Provide the (X, Y) coordinate of the cell's center where the given text is located.  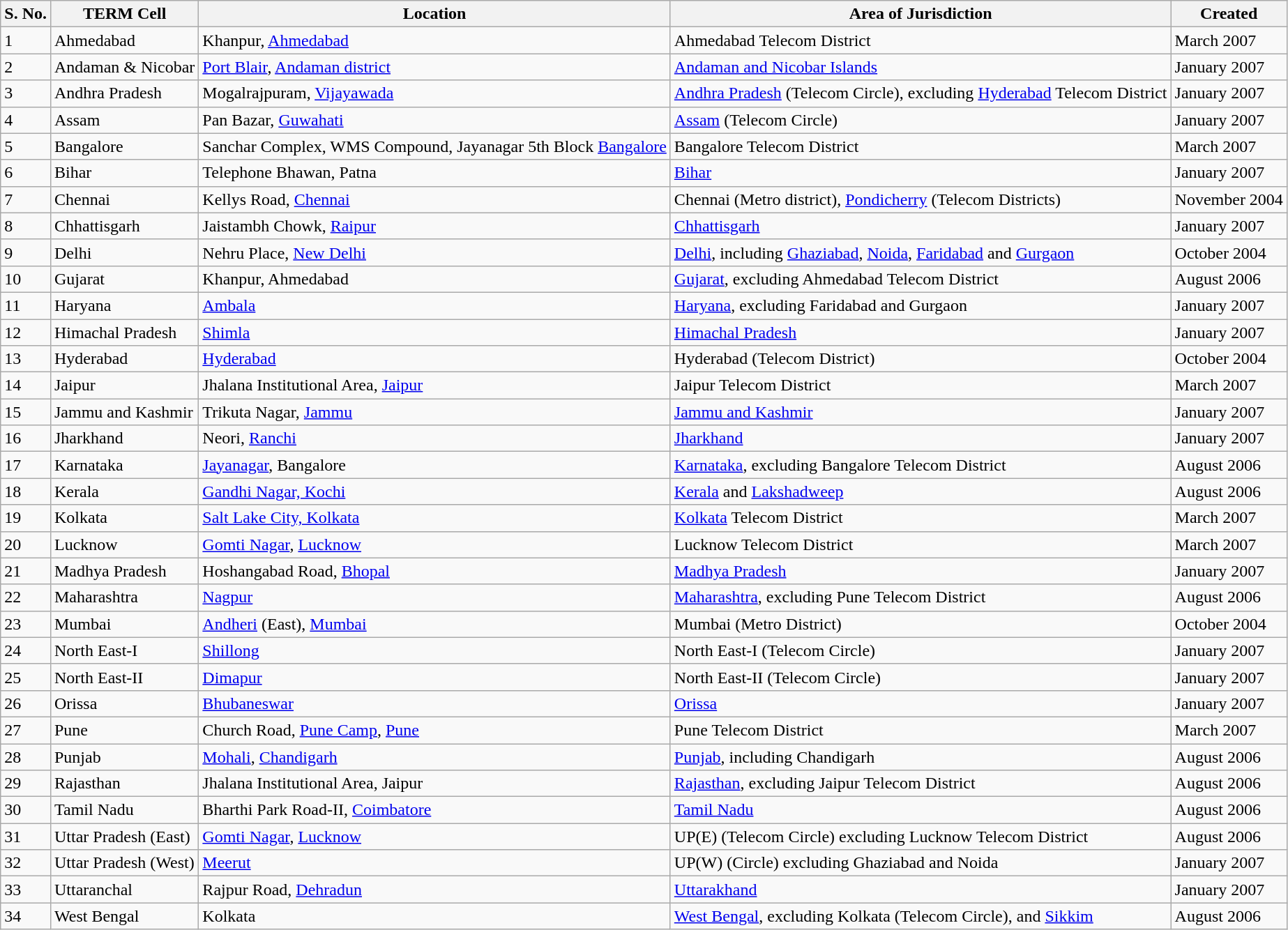
Rajasthan (124, 784)
Chennai (124, 199)
27 (26, 730)
13 (26, 359)
Meerut (434, 863)
7 (26, 199)
Mohali, Chandigarh (434, 756)
Church Road, Pune Camp, Pune (434, 730)
West Bengal, excluding Kolkata (Telecom Circle), and Sikkim (920, 916)
2 (26, 67)
November 2004 (1229, 199)
Jaipur Telecom District (920, 386)
14 (26, 386)
Ahmedabad Telecom District (920, 40)
25 (26, 677)
Hyderabad (Telecom District) (920, 359)
Karnataka, excluding Bangalore Telecom District (920, 465)
Gandhi Nagar, Kochi (434, 491)
Delhi (124, 252)
Hoshangabad Road, Bhopal (434, 571)
Bhubaneswar (434, 703)
West Bengal (124, 916)
Rajpur Road, Dehradun (434, 890)
Kellys Road, Chennai (434, 199)
4 (26, 120)
Dimapur (434, 677)
Punjab (124, 756)
Andhra Pradesh (Telecom Circle), excluding Hyderabad Telecom District (920, 93)
Uttarakhand (920, 890)
11 (26, 305)
26 (26, 703)
Shillong (434, 650)
Pune Telecom District (920, 730)
Kerala (124, 491)
32 (26, 863)
Maharashtra, excluding Pune Telecom District (920, 597)
5 (26, 146)
23 (26, 624)
North East-I (124, 650)
Andaman and Nicobar Islands (920, 67)
Lucknow Telecom District (920, 544)
Pune (124, 730)
10 (26, 279)
Telephone Bhawan, Patna (434, 173)
Bangalore (124, 146)
17 (26, 465)
North East-I (Telecom Circle) (920, 650)
Shimla (434, 333)
Karnataka (124, 465)
Bangalore Telecom District (920, 146)
UP(E) (Telecom Circle) excluding Lucknow Telecom District (920, 837)
Kerala and Lakshadweep (920, 491)
19 (26, 518)
Location (434, 14)
Trikuta Nagar, Jammu (434, 412)
Chennai (Metro district), Pondicherry (Telecom Districts) (920, 199)
Nehru Place, New Delhi (434, 252)
Bharthi Park Road-II, Coimbatore (434, 810)
30 (26, 810)
21 (26, 571)
15 (26, 412)
Maharashtra (124, 597)
8 (26, 226)
Haryana (124, 305)
Nagpur (434, 597)
Salt Lake City, Kolkata (434, 518)
3 (26, 93)
Neori, Ranchi (434, 439)
Rajasthan, excluding Jaipur Telecom District (920, 784)
Lucknow (124, 544)
6 (26, 173)
Jayanagar, Bangalore (434, 465)
31 (26, 837)
Mogalrajpuram, Vijayawada (434, 93)
Gujarat, excluding Ahmedabad Telecom District (920, 279)
North East-II (124, 677)
33 (26, 890)
29 (26, 784)
Ambala (434, 305)
18 (26, 491)
16 (26, 439)
Sanchar Complex, WMS Compound, Jayanagar 5th Block Bangalore (434, 146)
Andaman & Nicobar (124, 67)
Uttar Pradesh (West) (124, 863)
Jaistambh Chowk, Raipur (434, 226)
Delhi, including Ghaziabad, Noida, Faridabad and Gurgaon (920, 252)
Mumbai (124, 624)
Uttar Pradesh (East) (124, 837)
Uttaranchal (124, 890)
UP(W) (Circle) excluding Ghaziabad and Noida (920, 863)
Port Blair, Andaman district (434, 67)
Pan Bazar, Guwahati (434, 120)
22 (26, 597)
Area of Jurisdiction (920, 14)
Andhra Pradesh (124, 93)
Andheri (East), Mumbai (434, 624)
1 (26, 40)
S. No. (26, 14)
Jaipur (124, 386)
Mumbai (Metro District) (920, 624)
28 (26, 756)
Kolkata Telecom District (920, 518)
North East-II (Telecom Circle) (920, 677)
9 (26, 252)
20 (26, 544)
34 (26, 916)
Punjab, including Chandigarh (920, 756)
Gujarat (124, 279)
Assam (124, 120)
24 (26, 650)
Ahmedabad (124, 40)
TERM Cell (124, 14)
Created (1229, 14)
Assam (Telecom Circle) (920, 120)
Haryana, excluding Faridabad and Gurgaon (920, 305)
12 (26, 333)
